Return [X, Y] of the center of cell containing provided text 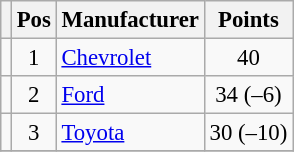
2 [34, 95]
Toyota [130, 133]
34 (–6) [248, 95]
30 (–10) [248, 133]
Manufacturer [130, 20]
Ford [130, 95]
Pos [34, 20]
3 [34, 133]
Points [248, 20]
40 [248, 58]
Chevrolet [130, 58]
1 [34, 58]
